Return [x, y] of the center of cell containing provided text 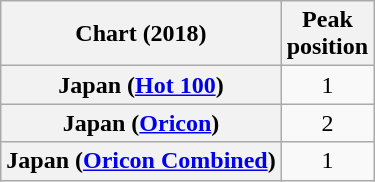
Chart (2018) [141, 34]
Japan (Oricon Combined) [141, 161]
2 [327, 123]
Peakposition [327, 34]
Japan (Hot 100) [141, 85]
Japan (Oricon) [141, 123]
